Capture the cell that displays the provided text and extract its (X, Y) central coordinate. 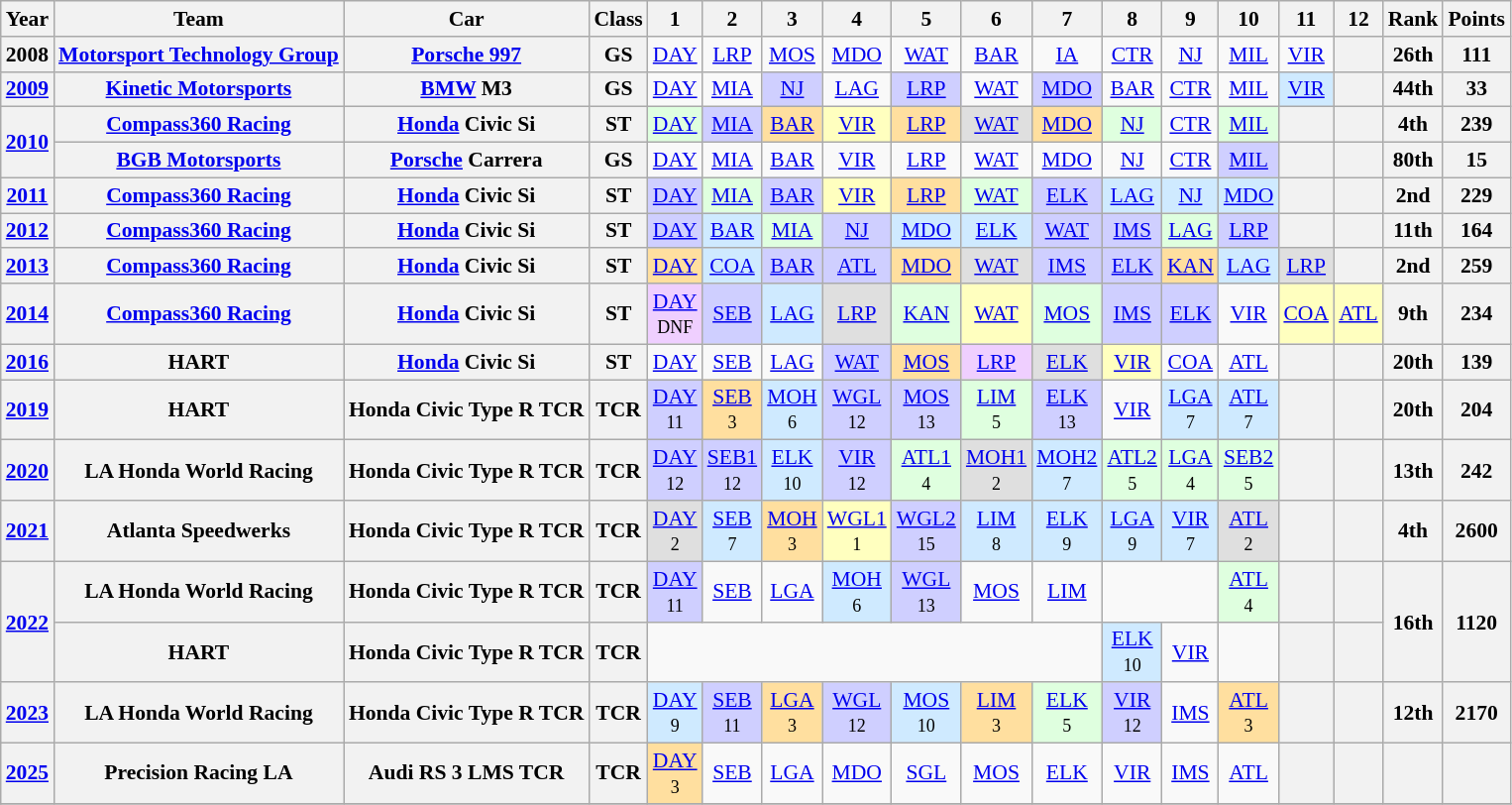
26th (1413, 55)
SEB2 5 (1248, 470)
SEB 11 (733, 714)
MOS 13 (926, 410)
3 (793, 19)
BMW M3 (467, 89)
9 (1191, 19)
Precision Racing LA (198, 773)
LGA 7 (1191, 410)
DAY 12 (676, 470)
2019 (28, 410)
1120 (1476, 622)
LGA 4 (1191, 470)
44th (1413, 89)
IA (1066, 55)
Atlanta Speedwerks (198, 531)
Porsche 997 (467, 55)
2025 (28, 773)
8 (1132, 19)
LIM 5 (997, 410)
LIM 8 (997, 531)
2023 (28, 714)
2011 (28, 195)
ELK 5 (1066, 714)
Points (1476, 19)
2020 (28, 470)
242 (1476, 470)
80th (1413, 161)
2600 (1476, 531)
2010 (28, 143)
9th (1413, 313)
MOH1 2 (997, 470)
139 (1476, 362)
ATL 7 (1248, 410)
12 (1358, 19)
WGL1 1 (857, 531)
2016 (28, 362)
SEB 7 (733, 531)
111 (1476, 55)
Kinetic Motorsports (198, 89)
2008 (28, 55)
MOS 10 (926, 714)
2013 (28, 267)
6 (997, 19)
Porsche Carrera (467, 161)
10 (1248, 19)
MOH2 7 (1066, 470)
SEB 3 (733, 410)
33 (1476, 89)
5 (926, 19)
MOH 3 (793, 531)
1 (676, 19)
DAY 3 (676, 773)
Audi RS 3 LMS TCR (467, 773)
2170 (1476, 714)
259 (1476, 267)
LGA 9 (1132, 531)
WGL2 15 (926, 531)
LGA 3 (793, 714)
4 (857, 19)
VIR 7 (1191, 531)
11th (1413, 231)
Rank (1413, 19)
WGL 13 (926, 591)
ATL1 4 (926, 470)
DAY DNF (676, 313)
204 (1476, 410)
Car (467, 19)
LIM (1066, 591)
7 (1066, 19)
11 (1306, 19)
2021 (28, 531)
ATL 2 (1248, 531)
2014 (28, 313)
2022 (28, 622)
ATL 4 (1248, 591)
DAY 2 (676, 531)
239 (1476, 125)
2 (733, 19)
12th (1413, 714)
229 (1476, 195)
ATL 3 (1248, 714)
164 (1476, 231)
BGB Motorsports (198, 161)
Class (618, 19)
Year (28, 19)
ELK 13 (1066, 410)
2009 (28, 89)
13th (1413, 470)
16th (1413, 622)
DAY 9 (676, 714)
15 (1476, 161)
LIM 3 (997, 714)
Motorsport Technology Group (198, 55)
ELK 9 (1066, 531)
SEB1 12 (733, 470)
ATL2 5 (1132, 470)
234 (1476, 313)
Team (198, 19)
2012 (28, 231)
SGL (926, 773)
